Find where the given text appears and provide that cell's center as [X, Y] coordinate. 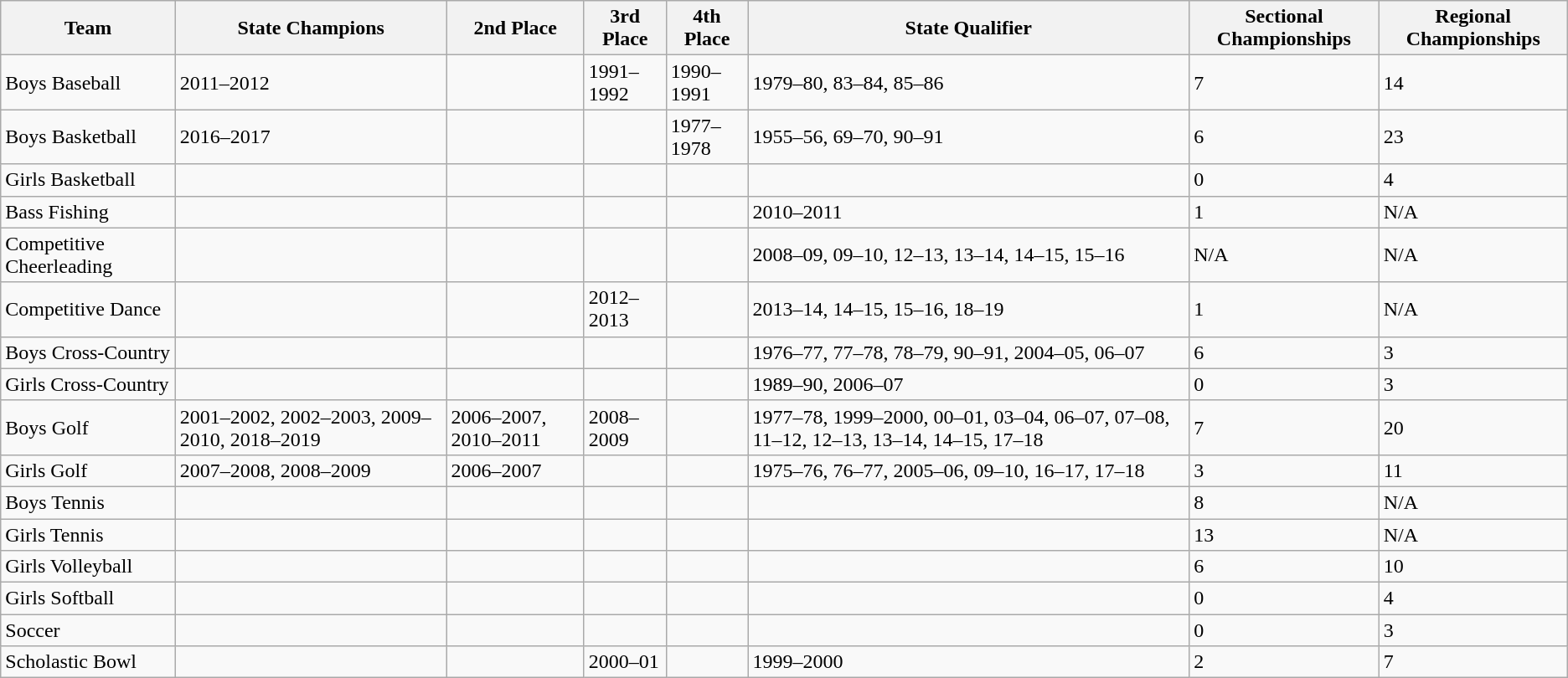
10 [1473, 567]
Scholastic Bowl [88, 662]
Sectional Championships [1284, 28]
2 [1284, 662]
Girls Softball [88, 598]
Competitive Cheerleading [88, 254]
2007–2008, 2008–2009 [311, 470]
2013–14, 14–15, 15–16, 18–19 [968, 310]
1991–1992 [625, 82]
2010–2011 [968, 212]
State Champions [311, 28]
2008–09, 09–10, 12–13, 13–14, 14–15, 15–16 [968, 254]
2011–2012 [311, 82]
Boys Basketball [88, 137]
Team [88, 28]
2006–2007 [515, 470]
Soccer [88, 630]
Boys Golf [88, 427]
11 [1473, 470]
Boys Cross-Country [88, 352]
1955–56, 69–70, 90–91 [968, 137]
1975–76, 76–77, 2005–06, 09–10, 16–17, 17–18 [968, 470]
2016–2017 [311, 137]
Girls Basketball [88, 180]
1976–77, 77–78, 78–79, 90–91, 2004–05, 06–07 [968, 352]
4th Place [707, 28]
20 [1473, 427]
Girls Cross-Country [88, 384]
State Qualifier [968, 28]
1977–78, 1999–2000, 00–01, 03–04, 06–07, 07–08, 11–12, 12–13, 13–14, 14–15, 17–18 [968, 427]
8 [1284, 502]
Competitive Dance [88, 310]
1990–1991 [707, 82]
13 [1284, 535]
3rd Place [625, 28]
Bass Fishing [88, 212]
2012–2013 [625, 310]
1977–1978 [707, 137]
23 [1473, 137]
1989–90, 2006–07 [968, 384]
Girls Volleyball [88, 567]
2000–01 [625, 662]
Boys Tennis [88, 502]
Girls Tennis [88, 535]
2008–2009 [625, 427]
Regional Championships [1473, 28]
2nd Place [515, 28]
Girls Golf [88, 470]
14 [1473, 82]
2006–2007, 2010–2011 [515, 427]
1999–2000 [968, 662]
Boys Baseball [88, 82]
1979–80, 83–84, 85–86 [968, 82]
2001–2002, 2002–2003, 2009–2010, 2018–2019 [311, 427]
